Detect which cell encompasses the target text, then output its (X, Y) center coordinate. 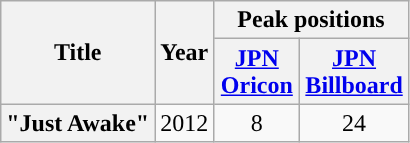
JPNOricon (257, 72)
Title (78, 52)
"Just Awake" (78, 123)
2012 (184, 123)
24 (354, 123)
Peak positions (311, 20)
Year (184, 52)
JPNBillboard (354, 72)
8 (257, 123)
